Capture the cell that displays the provided text and extract its (X, Y) central coordinate. 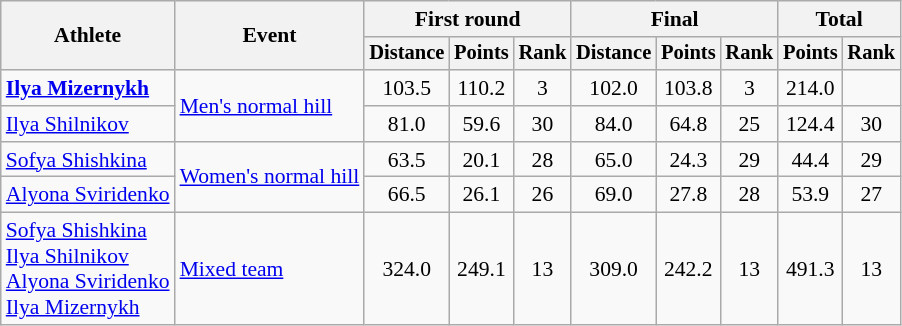
26.1 (481, 195)
44.4 (810, 160)
Final (674, 19)
491.3 (810, 269)
63.5 (406, 160)
66.5 (406, 195)
84.0 (614, 124)
Athlete (88, 36)
24.3 (688, 160)
242.2 (688, 269)
Sofya ShishkinaIlya ShilnikovAlyona SviridenkoIlya Mizernykh (88, 269)
20.1 (481, 160)
Event (270, 36)
Ilya Shilnikov (88, 124)
Sofya Shishkina (88, 160)
124.4 (810, 124)
103.5 (406, 88)
65.0 (614, 160)
25 (749, 124)
64.8 (688, 124)
First round (468, 19)
102.0 (614, 88)
309.0 (614, 269)
214.0 (810, 88)
Total (839, 19)
27.8 (688, 195)
110.2 (481, 88)
Mixed team (270, 269)
59.6 (481, 124)
Men's normal hill (270, 106)
27 (871, 195)
Ilya Mizernykh (88, 88)
81.0 (406, 124)
69.0 (614, 195)
324.0 (406, 269)
103.8 (688, 88)
Women's normal hill (270, 178)
53.9 (810, 195)
249.1 (481, 269)
26 (543, 195)
Alyona Sviridenko (88, 195)
